Extract the [x, y] coordinate from the center of the cell holding the provided text.  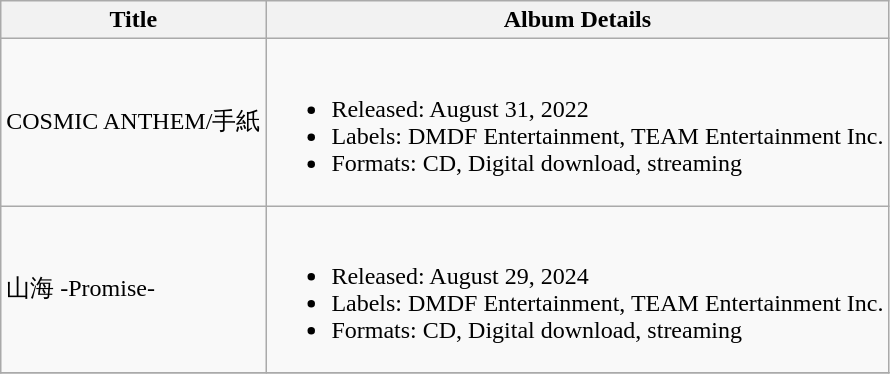
Released: August 29, 2024Labels: DMDF Entertainment, TEAM Entertainment Inc.Formats: CD, Digital download, streaming [578, 290]
山海 -Promise- [134, 290]
Released: August 31, 2022Labels: DMDF Entertainment, TEAM Entertainment Inc.Formats: CD, Digital download, streaming [578, 122]
COSMIC ANTHEM/手紙 [134, 122]
Album Details [578, 20]
Title [134, 20]
